Capture the cell that displays the provided text and extract its (X, Y) central coordinate. 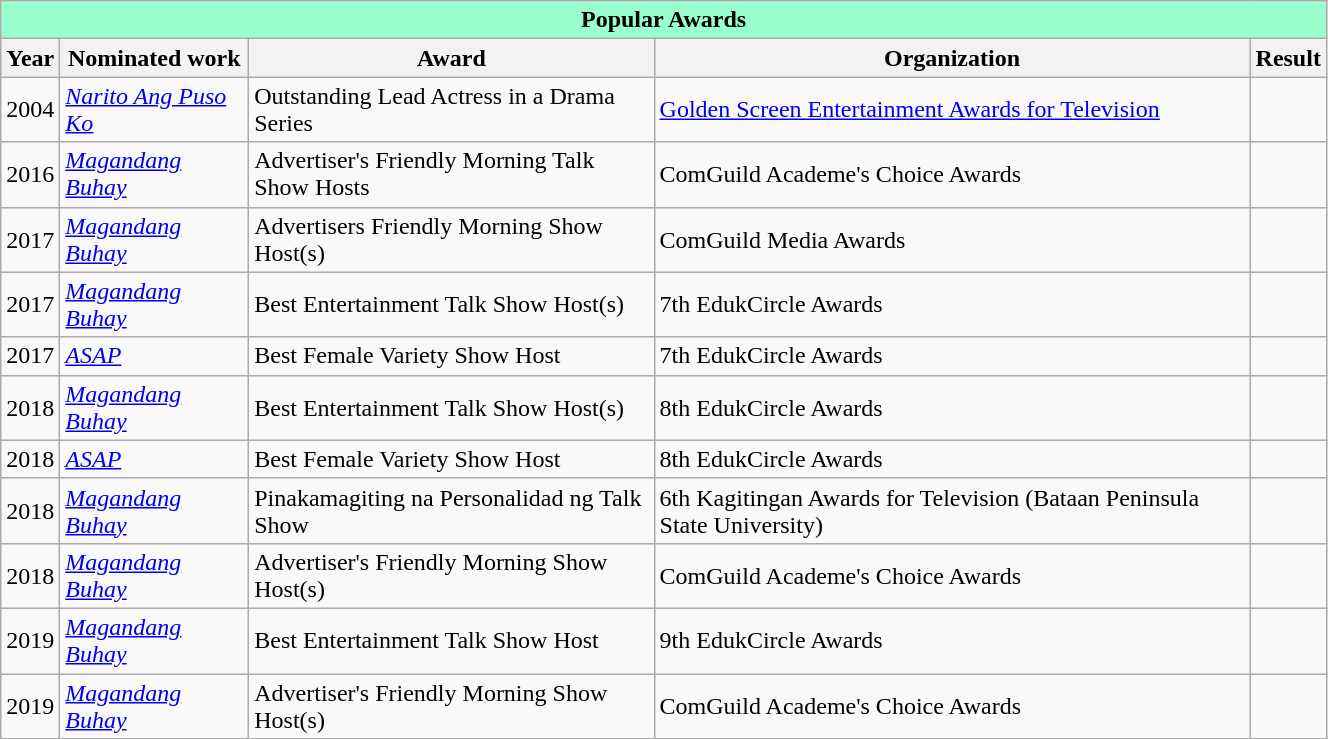
6th Kagitingan Awards for Television (Bataan Peninsula State University) (952, 510)
Organization (952, 58)
Popular Awards (664, 20)
Advertiser's Friendly Morning Talk Show Hosts (452, 174)
Award (452, 58)
2016 (30, 174)
Advertisers Friendly Morning Show Host(s) (452, 240)
Year (30, 58)
Best Entertainment Talk Show Host (452, 640)
Narito Ang Puso Ko (154, 110)
ComGuild Media Awards (952, 240)
Outstanding Lead Actress in a Drama Series (452, 110)
Golden Screen Entertainment Awards for Television (952, 110)
9th EdukCircle Awards (952, 640)
Pinakamagiting na Personalidad ng Talk Show (452, 510)
Result (1288, 58)
Nominated work (154, 58)
2004 (30, 110)
